Output the (x, y) coordinate of the center of the cell containing the given text.  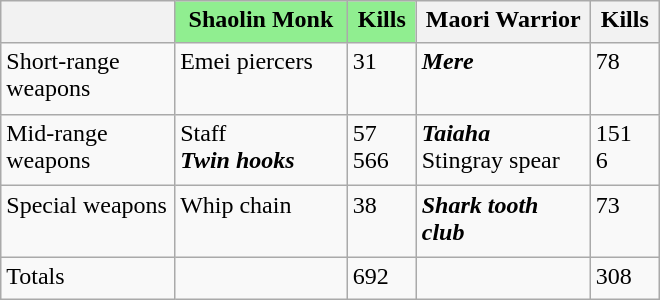
31 (382, 79)
Whip chain (262, 222)
Emei piercers (262, 79)
TaiahaStingray spear (503, 150)
73 (624, 222)
1516 (624, 150)
Totals (88, 278)
Maori Warrior (503, 22)
StaffTwin hooks (262, 150)
692 (382, 278)
Short-range weapons (88, 79)
57566 (382, 150)
Special weapons (88, 222)
78 (624, 79)
38 (382, 222)
Mid-range weapons (88, 150)
308 (624, 278)
Shark tooth club (503, 222)
Shaolin Monk (262, 22)
Mere (503, 79)
